Scan for the cell matching the given text and deliver its [x, y] coordinate at center. 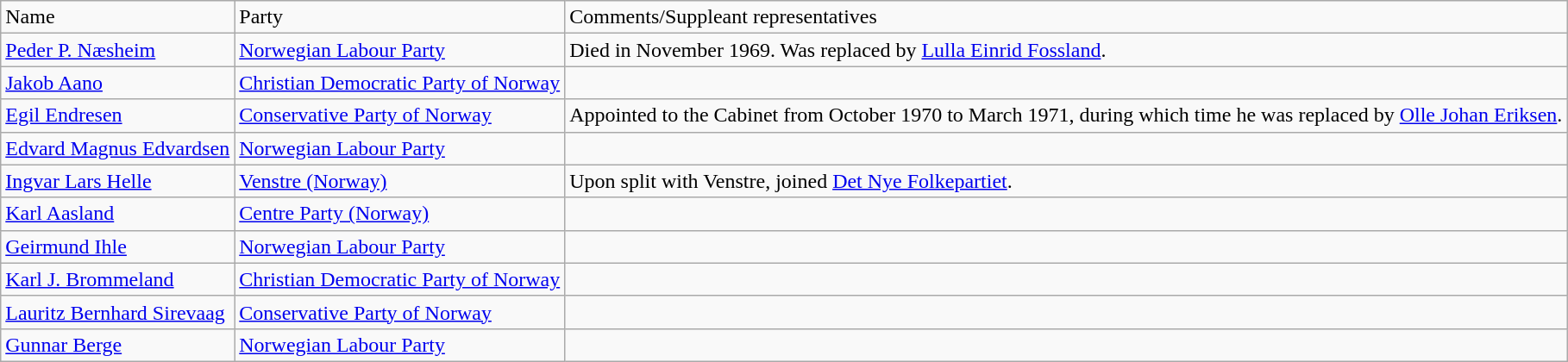
Egil Endresen [117, 115]
Name [117, 17]
Peder P. Næsheim [117, 50]
Party [400, 17]
Venstre (Norway) [400, 181]
Geirmund Ihle [117, 247]
Comments/Suppleant representatives [1066, 17]
Edvard Magnus Edvardsen [117, 148]
Gunnar Berge [117, 345]
Lauritz Bernhard Sirevaag [117, 312]
Ingvar Lars Helle [117, 181]
Died in November 1969. Was replaced by Lulla Einrid Fossland. [1066, 50]
Upon split with Venstre, joined Det Nye Folkepartiet. [1066, 181]
Appointed to the Cabinet from October 1970 to March 1971, during which time he was replaced by Olle Johan Eriksen. [1066, 115]
Karl J. Brommeland [117, 279]
Jakob Aano [117, 83]
Centre Party (Norway) [400, 214]
Karl Aasland [117, 214]
